Return the (X, Y) coordinate for the center point of the cell that contains the specified text.  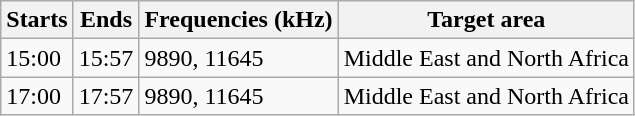
Target area (486, 20)
17:57 (106, 96)
Ends (106, 20)
15:57 (106, 58)
17:00 (37, 96)
Frequencies (kHz) (238, 20)
Starts (37, 20)
15:00 (37, 58)
